Return [x, y] of the center of cell containing provided text 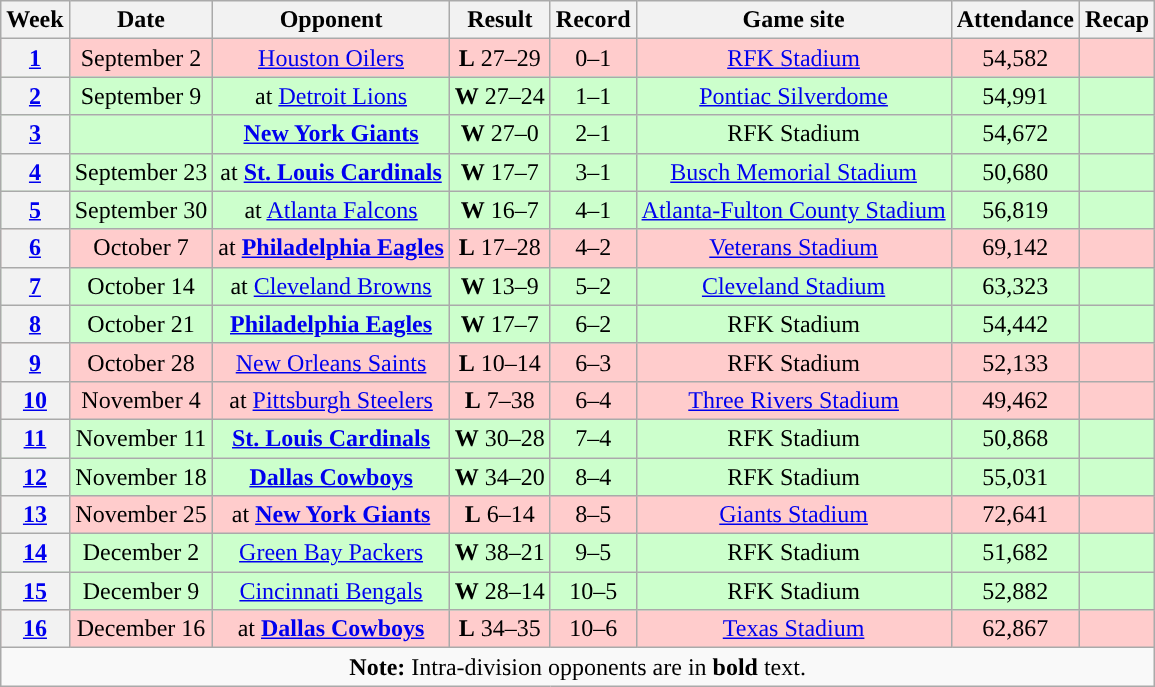
W 16–7 [500, 210]
10–5 [593, 591]
8–5 [593, 515]
October 28 [141, 362]
W 27–24 [500, 96]
at Philadelphia Eagles [331, 248]
49,462 [1015, 400]
Dallas Cowboys [331, 477]
L 6–14 [500, 515]
Three Rivers Stadium [794, 400]
September 2 [141, 58]
Veterans Stadium [794, 248]
Cincinnati Bengals [331, 591]
Atlanta-Fulton County Stadium [794, 210]
at Pittsburgh Steelers [331, 400]
at Dallas Cowboys [331, 629]
12 [35, 477]
L 27–29 [500, 58]
L 10–14 [500, 362]
15 [35, 591]
56,819 [1015, 210]
13 [35, 515]
52,882 [1015, 591]
St. Louis Cardinals [331, 438]
December 9 [141, 591]
2–1 [593, 134]
September 9 [141, 96]
Green Bay Packers [331, 553]
Recap [1118, 20]
at St. Louis Cardinals [331, 172]
Week [35, 20]
1 [35, 58]
Opponent [331, 20]
New Orleans Saints [331, 362]
72,641 [1015, 515]
1–1 [593, 96]
November 11 [141, 438]
W 34–20 [500, 477]
Game site [794, 20]
September 30 [141, 210]
Result [500, 20]
November 4 [141, 400]
63,323 [1015, 286]
October 21 [141, 324]
54,582 [1015, 58]
at New York Giants [331, 515]
W 38–21 [500, 553]
4 [35, 172]
9–5 [593, 553]
8–4 [593, 477]
51,682 [1015, 553]
54,672 [1015, 134]
September 23 [141, 172]
4–2 [593, 248]
October 14 [141, 286]
4–1 [593, 210]
2 [35, 96]
3–1 [593, 172]
at Atlanta Falcons [331, 210]
Date [141, 20]
7 [35, 286]
W 30–28 [500, 438]
5–2 [593, 286]
November 18 [141, 477]
New York Giants [331, 134]
7–4 [593, 438]
9 [35, 362]
at Detroit Lions [331, 96]
Giants Stadium [794, 515]
Houston Oilers [331, 58]
11 [35, 438]
W 28–14 [500, 591]
54,442 [1015, 324]
6 [35, 248]
62,867 [1015, 629]
69,142 [1015, 248]
6–2 [593, 324]
Pontiac Silverdome [794, 96]
55,031 [1015, 477]
Philadelphia Eagles [331, 324]
6–3 [593, 362]
L 7–38 [500, 400]
3 [35, 134]
10–6 [593, 629]
6–4 [593, 400]
at Cleveland Browns [331, 286]
W 13–9 [500, 286]
50,680 [1015, 172]
November 25 [141, 515]
October 7 [141, 248]
December 16 [141, 629]
Cleveland Stadium [794, 286]
L 34–35 [500, 629]
0–1 [593, 58]
Record [593, 20]
10 [35, 400]
Busch Memorial Stadium [794, 172]
54,991 [1015, 96]
50,868 [1015, 438]
52,133 [1015, 362]
14 [35, 553]
W 27–0 [500, 134]
December 2 [141, 553]
L 17–28 [500, 248]
8 [35, 324]
Note: Intra-division opponents are in bold text. [578, 667]
Texas Stadium [794, 629]
5 [35, 210]
16 [35, 629]
Attendance [1015, 20]
